Output the [x, y] coordinate of the center of the cell containing the given text.  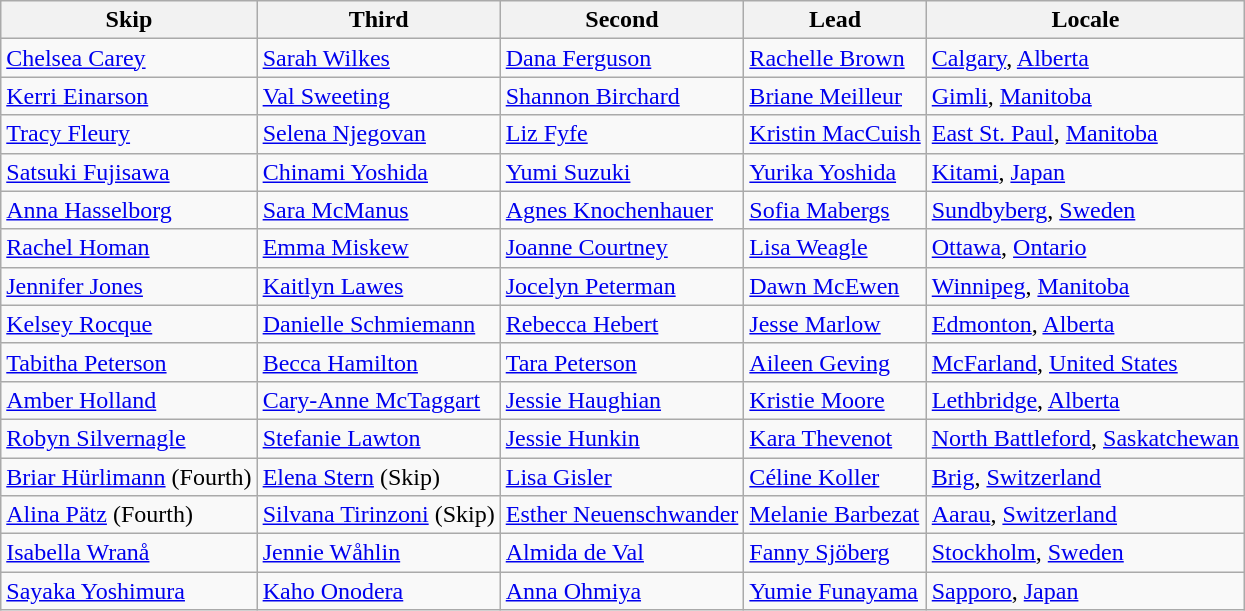
Briane Meilleur [835, 96]
Rachel Homan [129, 248]
Kitami, Japan [1085, 172]
Cary-Anne McTaggart [378, 400]
Jessie Hunkin [622, 438]
Fanny Sjöberg [835, 553]
Sundbyberg, Sweden [1085, 210]
Anna Hasselborg [129, 210]
North Battleford, Saskatchewan [1085, 438]
Jennie Wåhlin [378, 553]
McFarland, United States [1085, 362]
Tabitha Peterson [129, 362]
Kerri Einarson [129, 96]
Aarau, Switzerland [1085, 515]
Ottawa, Ontario [1085, 248]
Gimli, Manitoba [1085, 96]
Third [378, 20]
Yurika Yoshida [835, 172]
Calgary, Alberta [1085, 58]
Almida de Val [622, 553]
Kelsey Rocque [129, 324]
Rebecca Hebert [622, 324]
Chinami Yoshida [378, 172]
Edmonton, Alberta [1085, 324]
Kara Thevenot [835, 438]
Stefanie Lawton [378, 438]
Yumi Suzuki [622, 172]
Alina Pätz (Fourth) [129, 515]
Sofia Mabergs [835, 210]
Elena Stern (Skip) [378, 477]
Emma Miskew [378, 248]
Robyn Silvernagle [129, 438]
Joanne Courtney [622, 248]
Esther Neuenschwander [622, 515]
Locale [1085, 20]
Selena Njegovan [378, 134]
Jocelyn Peterman [622, 286]
Anna Ohmiya [622, 591]
Becca Hamilton [378, 362]
Satsuki Fujisawa [129, 172]
Sapporo, Japan [1085, 591]
Silvana Tirinzoni (Skip) [378, 515]
Jessie Haughian [622, 400]
Kaitlyn Lawes [378, 286]
East St. Paul, Manitoba [1085, 134]
Liz Fyfe [622, 134]
Agnes Knochenhauer [622, 210]
Yumie Funayama [835, 591]
Brig, Switzerland [1085, 477]
Aileen Geving [835, 362]
Lisa Weagle [835, 248]
Second [622, 20]
Dana Ferguson [622, 58]
Skip [129, 20]
Lethbridge, Alberta [1085, 400]
Sara McManus [378, 210]
Amber Holland [129, 400]
Tara Peterson [622, 362]
Shannon Birchard [622, 96]
Chelsea Carey [129, 58]
Briar Hürlimann (Fourth) [129, 477]
Kaho Onodera [378, 591]
Lisa Gisler [622, 477]
Jennifer Jones [129, 286]
Isabella Wranå [129, 553]
Melanie Barbezat [835, 515]
Rachelle Brown [835, 58]
Sayaka Yoshimura [129, 591]
Kristie Moore [835, 400]
Jesse Marlow [835, 324]
Stockholm, Sweden [1085, 553]
Winnipeg, Manitoba [1085, 286]
Val Sweeting [378, 96]
Céline Koller [835, 477]
Lead [835, 20]
Danielle Schmiemann [378, 324]
Dawn McEwen [835, 286]
Kristin MacCuish [835, 134]
Tracy Fleury [129, 134]
Sarah Wilkes [378, 58]
